From the cell containing the given text, extract its center point as [X, Y] coordinate. 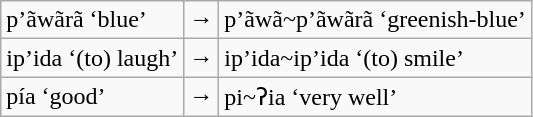
ip’ida~ip’ida ‘(to) smile’ [376, 58]
ip’ida ‘(to) laugh’ [92, 58]
pi~ʔia ‘very well’ [376, 97]
p’ãwãrã ‘blue’ [92, 20]
p’ãwã~p’ãwãrã ‘greenish-blue’ [376, 20]
pía ‘good’ [92, 97]
